Pinpoint the cell where the given text exists, returning its [X, Y] midpoint coordinate. 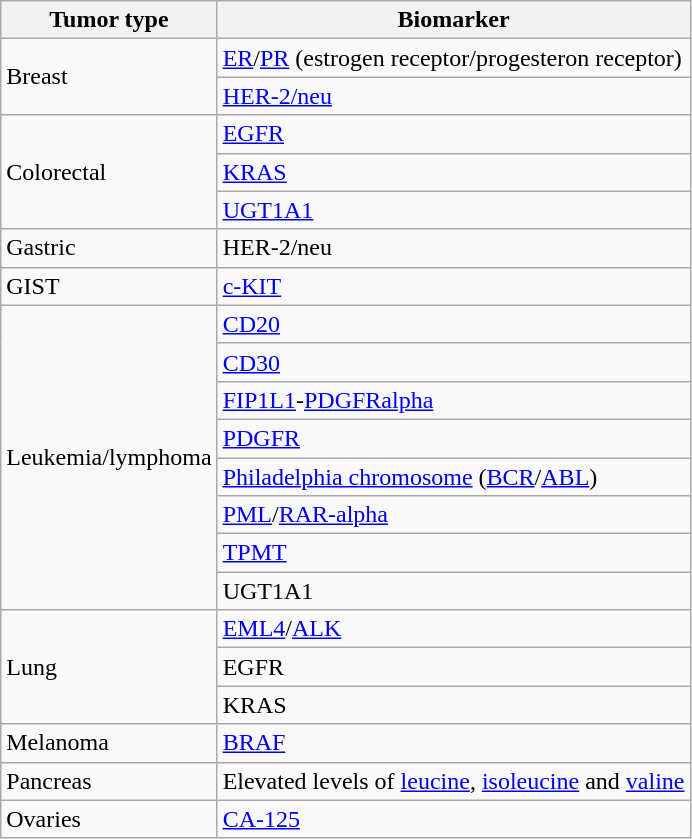
Philadelphia chromosome (BCR/ABL) [454, 477]
CD20 [454, 324]
ER/PR (estrogen receptor/progesteron receptor) [454, 58]
Biomarker [454, 20]
TPMT [454, 553]
EML4/ALK [454, 629]
FIP1L1-PDGFRalpha [454, 400]
Elevated levels of leucine, isoleucine and valine [454, 781]
Lung [109, 667]
Gastric [109, 248]
CA-125 [454, 819]
Tumor type [109, 20]
Breast [109, 77]
Melanoma [109, 743]
CD30 [454, 362]
BRAF [454, 743]
Pancreas [109, 781]
c-KIT [454, 286]
Ovaries [109, 819]
Leukemia/lymphoma [109, 457]
Colorectal [109, 172]
PDGFR [454, 438]
GIST [109, 286]
PML/RAR-alpha [454, 515]
